Find where the given text appears and provide that cell's center as (x, y) coordinate. 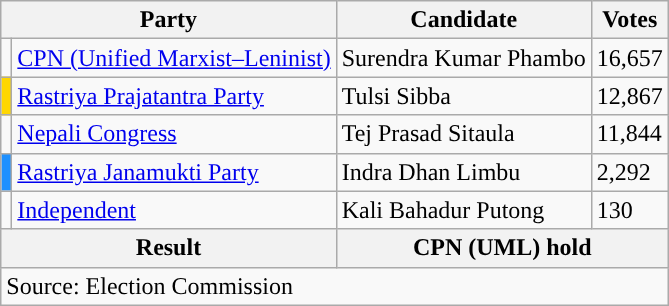
Independent (174, 210)
Nepali Congress (174, 134)
Kali Bahadur Putong (464, 210)
Party (168, 20)
Candidate (464, 20)
Surendra Kumar Phambo (464, 58)
CPN (Unified Marxist–Leninist) (174, 58)
Rastriya Janamukti Party (174, 172)
Rastriya Prajatantra Party (174, 96)
Tulsi Sibba (464, 96)
16,657 (630, 58)
Votes (630, 20)
Indra Dhan Limbu (464, 172)
2,292 (630, 172)
CPN (UML) hold (502, 248)
Result (168, 248)
Source: Election Commission (335, 286)
12,867 (630, 96)
130 (630, 210)
11,844 (630, 134)
Tej Prasad Sitaula (464, 134)
